Detect which cell encompasses the target text, then output its [X, Y] center coordinate. 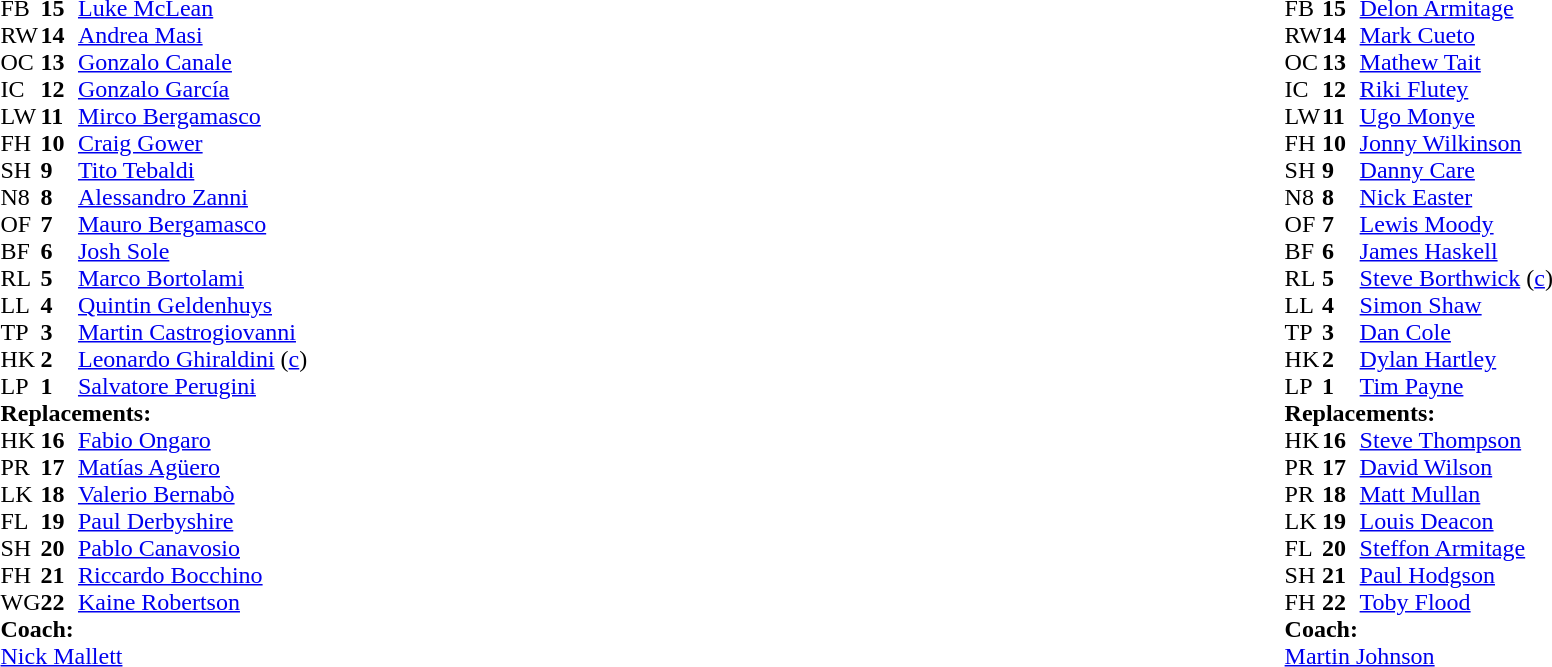
Craig Gower [192, 144]
Replacements: [154, 414]
Marco Bortolami [192, 278]
Quintin Geldenhuys [192, 306]
Mauro Bergamasco [192, 224]
Mirco Bergamasco [192, 116]
Pablo Canavosio [192, 548]
Riccardo Bocchino [192, 576]
Salvatore Perugini [192, 386]
Alessandro Zanni [192, 198]
Josh Sole [192, 252]
Fabio Ongaro [192, 440]
Kaine Robertson [192, 602]
Martin Castrogiovanni [192, 332]
Paul Derbyshire [192, 522]
Andrea Masi [192, 36]
Gonzalo Canale [192, 62]
Valerio Bernabò [192, 494]
Gonzalo García [192, 90]
Tito Tebaldi [192, 170]
WG [20, 602]
Matías Agüero [192, 468]
Coach: [154, 630]
Leonardo Ghiraldini (c) [192, 360]
